Identify which cell holds the provided text, then report its (x, y) central coordinate. 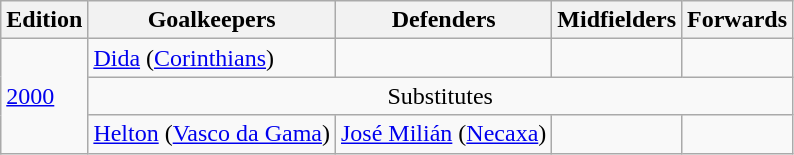
José Milián (Necaxa) (443, 134)
Goalkeepers (212, 20)
Dida (Corinthians) (212, 58)
Defenders (443, 20)
Midfielders (617, 20)
Substitutes (440, 96)
Helton (Vasco da Gama) (212, 134)
2000 (44, 96)
Forwards (738, 20)
Edition (44, 20)
